Return [X, Y] of the center of cell containing provided text 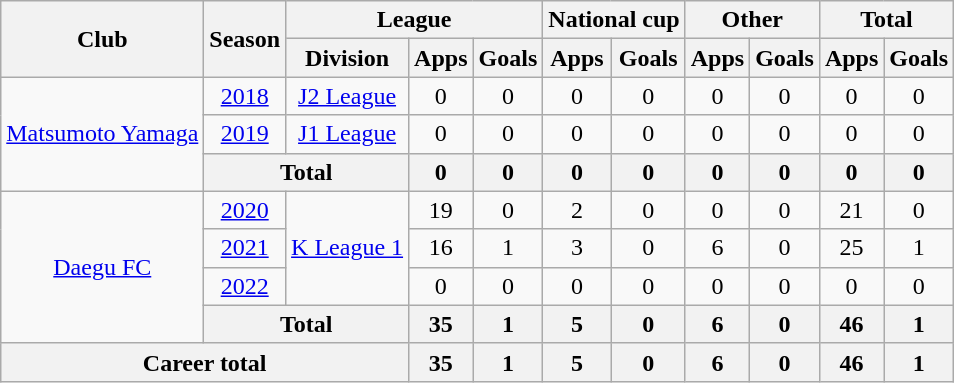
2022 [245, 286]
3 [577, 248]
2019 [245, 134]
Career total [205, 362]
21 [851, 210]
2020 [245, 210]
K League 1 [348, 248]
25 [851, 248]
J1 League [348, 134]
Club [102, 39]
National cup [614, 20]
J2 League [348, 96]
Daegu FC [102, 267]
Season [245, 39]
Division [348, 58]
Matsumoto Yamaga [102, 134]
Other [752, 20]
League [414, 20]
2018 [245, 96]
2 [577, 210]
19 [441, 210]
16 [441, 248]
2021 [245, 248]
